Detect which cell encompasses the target text, then output its [x, y] center coordinate. 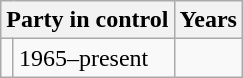
Years [208, 20]
1965–present [94, 58]
Party in control [88, 20]
